Return the (x, y) coordinate for the center point of the cell that contains the specified text.  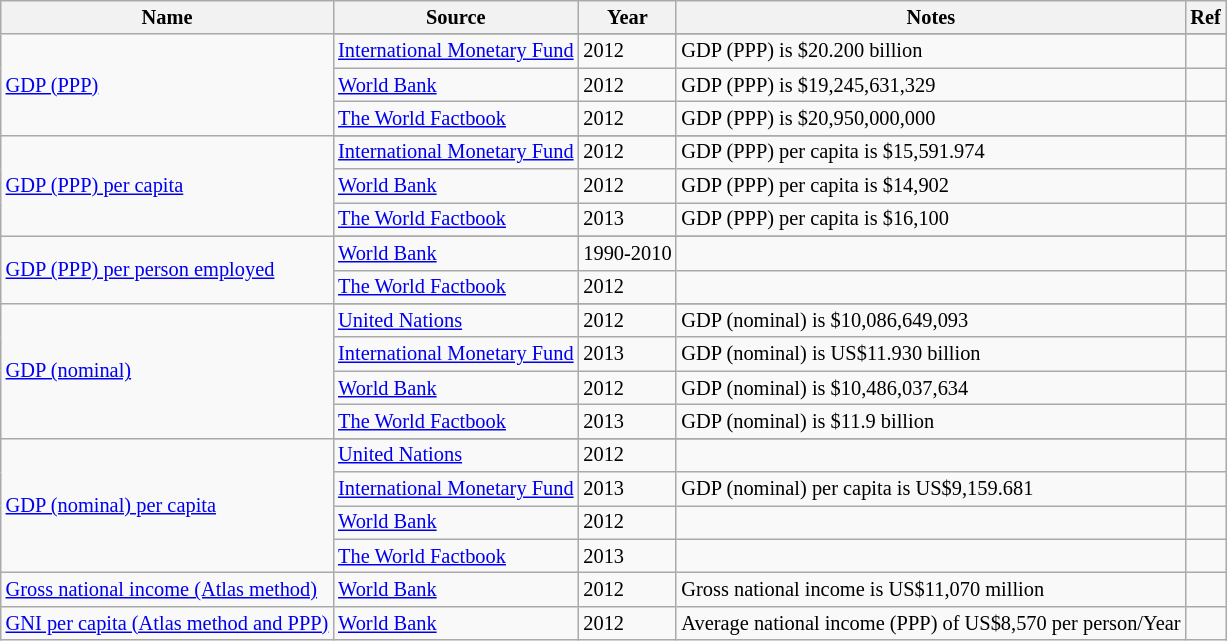
GDP (PPP) per person employed (167, 270)
Notes (930, 17)
GDP (PPP) per capita is $16,100 (930, 219)
GDP (PPP) per capita is $14,902 (930, 186)
GDP (nominal) is $11.9 billion (930, 421)
Year (627, 17)
1990-2010 (627, 253)
GDP (nominal) per capita is US$9,159.681 (930, 489)
Gross national income (Atlas method) (167, 589)
Ref (1205, 17)
GDP (PPP) (167, 84)
GDP (PPP) is $20.200 billion (930, 51)
GNI per capita (Atlas method and PPP) (167, 623)
GDP (PPP) per capita (167, 186)
Gross national income is US$11,070 million (930, 589)
Name (167, 17)
GDP (PPP) is $19,245,631,329 (930, 85)
Average national income (PPP) of US$8,570 per person/Year (930, 623)
Source (456, 17)
GDP (nominal) is $10,486,037,634 (930, 388)
GDP (nominal) (167, 370)
GDP (PPP) per capita is $15,591.974 (930, 152)
GDP (PPP) is $20,950,000,000 (930, 118)
GDP (nominal) is US$11.930 billion (930, 354)
GDP (nominal) is $10,086,649,093 (930, 320)
GDP (nominal) per capita (167, 506)
